Determine the [x, y] coordinate at the center of the cell enclosing the given text.  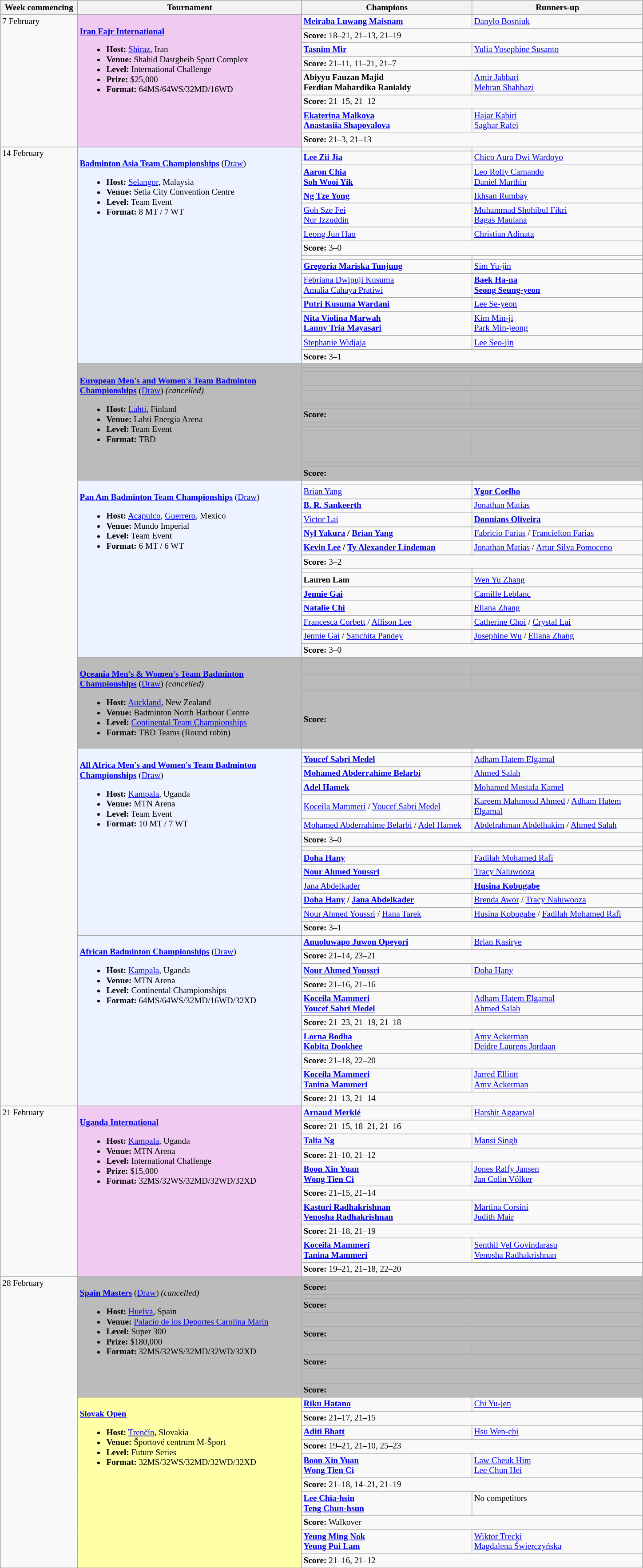
Danylo Bosniuk [557, 21]
Jonathan Matias [557, 506]
Score: 19–21, 21–10, 25–23 [472, 1446]
Jones Ralfy Jansen Jan Colin Völker [557, 1174]
Yeung Ming Nok Yeung Pui Lam [387, 1541]
28 February [39, 1422]
Lee Se-yeon [557, 304]
Kevin Lee / Ty Alexander Lindeman [387, 548]
Score: 21–3, 21–13 [472, 140]
Chico Aura Dwi Wardoyo [557, 158]
Kasturi Radhakrishnan Venosha Radhakrishnan [387, 1212]
Kareem Mahmoud Ahmed / Adham Hatem Elgamal [557, 806]
Mohamed Mostafa Kamel [557, 788]
Goh Sze FeiNur Izzuddin [387, 215]
Tournament [190, 8]
Tracy Naluwooza [557, 872]
Score: 21–16, 21–16 [472, 985]
Camille Leblanc [557, 594]
Fabricio Farias / Francielton Farias [557, 534]
Jana Abdelkader [387, 886]
Score: 21–18, 21–19 [472, 1231]
Putri Kusuma Wardani [387, 304]
Arnaud Merklé [387, 1113]
Lee Chia-hsin Teng Chun-hsun [387, 1503]
Score: 21–15, 21–14 [472, 1193]
Wiktor Trecki Magdalena Świerczyńska [557, 1541]
Donnians Oliveira [557, 520]
Francesca Corbett / Allison Lee [387, 622]
Sim Yu-jin [557, 266]
Fadilah Mohamed Rafi [557, 858]
Hsu Wen-chi [557, 1432]
Abiyyu Fauzan Majid Ferdian Mahardika Ranialdy [387, 83]
Youcef Sabri Medel [387, 759]
European Men's and Women's Team Badminton Championships (Draw) (cancelled)Host: Lahti, FinlandVenue: Lahti Energia ArenaLevel: Team EventFormat: TBD [190, 422]
Champions [387, 8]
Mohamed Abderrahime Belarbi / Adel Hamek [387, 826]
Muhammad Shohibul FikriBagas Maulana [557, 215]
Score: 21–23, 21–19, 21–18 [472, 1022]
Amir Jabbari Mehran Shahbazi [557, 83]
Adham Hatem Elgamal Ahmed Salah [557, 1003]
Score: 21–16, 21–12 [472, 1560]
Senthil Vel Govindarasu Venosha Radhakrishnan [557, 1250]
Stephanie Widjaja [387, 343]
Ygor Coelho [557, 491]
Husina Kobugabe / Fadilah Mohamed Rafi [557, 914]
Score: Walkover [472, 1522]
Brian Kasirye [557, 942]
Josephine Wu / Eliana Zhang [557, 636]
Hajar Kabiri Saghar Rafei [557, 121]
Aditi Bhatt [387, 1432]
Jonathan Matias / Artur Silva Pomoceno [557, 548]
Febriana Dwipuji KusumaAmalia Cahaya Pratiwi [387, 285]
Koceila Mammeri / Youcef Sabri Medel [387, 806]
Lorna Bodha Kobita Dookhee [387, 1041]
Harshit Aggarwal [557, 1113]
Mohamed Abderrahime Belarbi [387, 774]
Runners-up [557, 8]
Leo Rolly CarnandoDaniel Marthin [557, 177]
Mansi Singh [557, 1141]
Nyl Yakura / Brian Yang [387, 534]
Score: 19–21, 21–18, 22–20 [472, 1269]
Week commencing [39, 8]
Anuoluwapo Juwon Opeyori [387, 942]
Lee Seo-jin [557, 343]
Ahmed Salah [557, 774]
Score: 3–2 [472, 562]
Lauren Lam [387, 580]
Lee Zii Jia [387, 158]
Brian Yang [387, 491]
Ikhsan Rumbay [557, 196]
Score: 21–13, 21–14 [472, 1099]
Score: 21–18, 22–20 [472, 1061]
Nita Violina MarwahLanny Tria Mayasari [387, 323]
Slovak OpenHost: Trenčín, SlovakiaVenue: Športové centrum M-ŠportLevel: Future SeriesFormat: 32MS/32WS/32MD/32WD/32XD [190, 1482]
Eliana Zhang [557, 608]
Adel Hamek [387, 788]
Adham Hatem Elgamal [557, 759]
Score: 21–17, 21–15 [472, 1418]
Husina Kobugabe [557, 886]
Jennie Gai [387, 594]
Catherine Choi / Crystal Lai [557, 622]
Victor Lai [387, 520]
Score: 21–14, 23–21 [472, 956]
21 February [39, 1191]
7 February [39, 80]
Aaron ChiaSoh Wooi Yik [387, 177]
No competitors [557, 1503]
Meiraba Luwang Maisnam [387, 21]
Score: 21–15, 21–12 [472, 102]
Iran Fajr InternationalHost: Shiraz, IranVenue: Shahid Dastgheib Sport ComplexLevel: International ChallengePrize: $25,000Format: 64MS/64WS/32MD/16WD [190, 80]
Badminton Asia Team Championships (Draw)Host: Selangor, MalaysiaVenue: Setia City Convention CentreLevel: Team EventFormat: 8 MT / 7 WT [190, 255]
Score: 18–21, 21–13, 21–19 [472, 36]
Riku Hatano [387, 1404]
B. R. Sankeerth [387, 506]
Uganda InternationalHost: Kampala, UgandaVenue: MTN ArenaLevel: International ChallengePrize: $15,000Format: 32MS/32WS/32MD/32WD/32XD [190, 1191]
Brenda Awor / Tracy Naluwooza [557, 900]
Pan Am Badminton Team Championships (Draw)Host: Acapulco, Guerrero, MexicoVenue: Mundo ImperialLevel: Team EventFormat: 6 MT / 6 WT [190, 569]
Ng Tze Yong [387, 196]
Amy Ackerman Deidre Laurens Jordaan [557, 1041]
Jarred Elliott Amy Ackerman [557, 1080]
Score: 21–11, 11–21, 21–7 [472, 64]
Christian Adinata [557, 234]
Leong Jun Hao [387, 234]
Law Cheuk Him Lee Chun Hei [557, 1465]
African Badminton Championships (Draw)Host: Kampala, UgandaVenue: MTN ArenaLevel: Continental ChampionshipsFormat: 64MS/64WS/32MD/16WD/32XD [190, 1021]
Doha Hany / Jana Abdelkader [387, 900]
Ekaterina Malkova Anastasiia Shapovalova [387, 121]
Yulia Yosephine Susanto [557, 49]
All Africa Men's and Women's Team Badminton Championships (Draw)Host: Kampala, UgandaVenue: MTN ArenaLevel: Team EventFormat: 10 MT / 7 WT [190, 842]
Score: 21–18, 14–21, 21–19 [472, 1484]
Abdelrahman Abdelhakim / Ahmed Salah [557, 826]
Koceila Mammeri Youcef Sabri Medel [387, 1003]
Tasnim Mir [387, 49]
Talia Ng [387, 1141]
14 February [39, 626]
Chi Yu-jen [557, 1404]
Martina Corsini Judith Mair [557, 1212]
Jennie Gai / Sanchita Pandey [387, 636]
Natalie Chi [387, 608]
Score: 21–15, 18–21, 21–16 [472, 1127]
Gregoria Mariska Tunjung [387, 266]
Nour Ahmed Youssri / Hana Tarek [387, 914]
Baek Ha-naSeong Seung-yeon [557, 285]
Kim Min-jiPark Min-jeong [557, 323]
Score: 21–10, 21–12 [472, 1155]
Wen Yu Zhang [557, 580]
